Capture the cell that displays the provided text and extract its (X, Y) central coordinate. 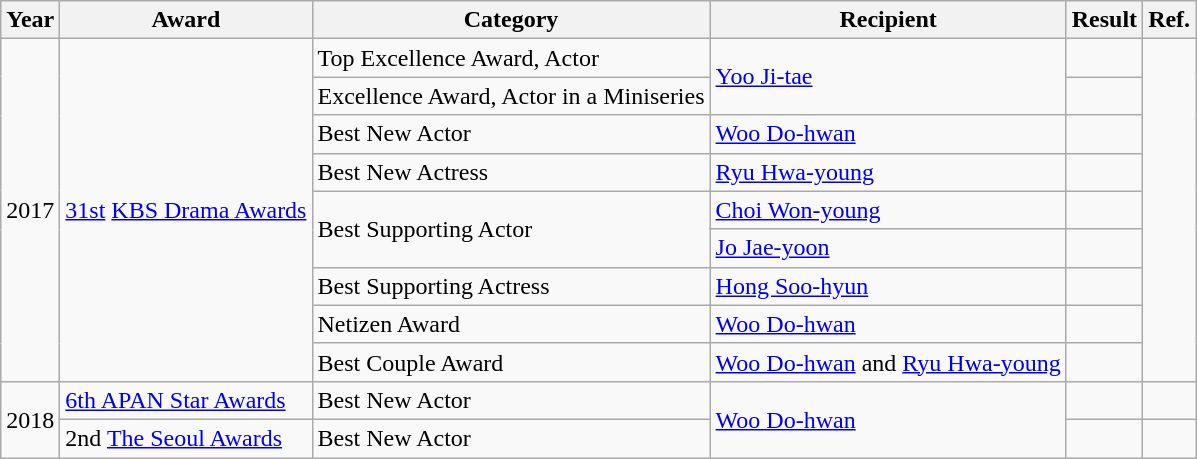
6th APAN Star Awards (186, 400)
Recipient (888, 20)
Netizen Award (511, 324)
Woo Do-hwan and Ryu Hwa-young (888, 362)
Ryu Hwa-young (888, 172)
Best Couple Award (511, 362)
Best New Actress (511, 172)
31st KBS Drama Awards (186, 210)
Jo Jae-yoon (888, 248)
Result (1104, 20)
Excellence Award, Actor in a Miniseries (511, 96)
Award (186, 20)
Year (30, 20)
Category (511, 20)
Top Excellence Award, Actor (511, 58)
Best Supporting Actress (511, 286)
Best Supporting Actor (511, 229)
Ref. (1170, 20)
Hong Soo-hyun (888, 286)
2nd The Seoul Awards (186, 438)
2018 (30, 419)
Yoo Ji-tae (888, 77)
2017 (30, 210)
Choi Won-young (888, 210)
